Identify which cell holds the provided text, then report its (x, y) central coordinate. 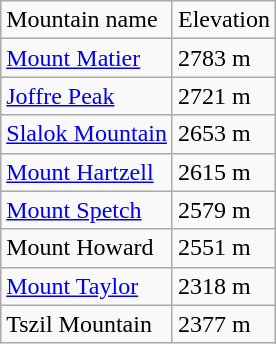
Mount Howard (87, 248)
Joffre Peak (87, 96)
2615 m (224, 172)
2653 m (224, 134)
Mount Spetch (87, 210)
2783 m (224, 58)
Mount Hartzell (87, 172)
Mount Matier (87, 58)
2318 m (224, 286)
Elevation (224, 20)
2377 m (224, 324)
Slalok Mountain (87, 134)
Mount Taylor (87, 286)
2551 m (224, 248)
Mountain name (87, 20)
Tszil Mountain (87, 324)
2721 m (224, 96)
2579 m (224, 210)
